Find where the given text appears and provide that cell's center as [x, y] coordinate. 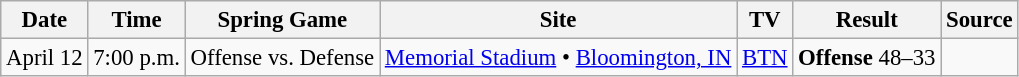
April 12 [44, 58]
Offense 48–33 [867, 58]
Spring Game [282, 20]
Date [44, 20]
7:00 p.m. [136, 58]
Source [980, 20]
Time [136, 20]
Result [867, 20]
Offense vs. Defense [282, 58]
Site [558, 20]
Memorial Stadium • Bloomington, IN [558, 58]
BTN [765, 58]
TV [765, 20]
